Locate the cell with the specified text and output its [X, Y] center coordinate. 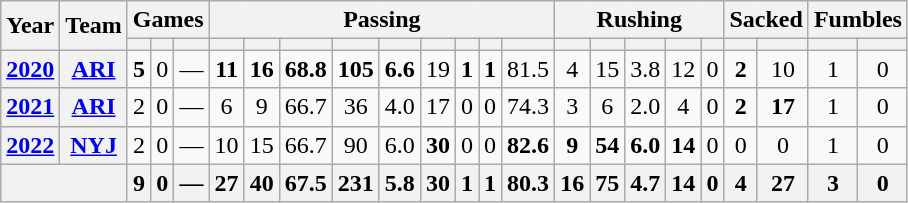
80.3 [528, 183]
40 [262, 183]
68.8 [306, 69]
231 [356, 183]
2020 [30, 69]
90 [356, 145]
4.7 [646, 183]
2021 [30, 107]
3.8 [646, 69]
36 [356, 107]
81.5 [528, 69]
2022 [30, 145]
Games [168, 20]
4.0 [400, 107]
82.6 [528, 145]
2.0 [646, 107]
75 [608, 183]
19 [438, 69]
5 [138, 69]
5.8 [400, 183]
11 [226, 69]
6.6 [400, 69]
54 [608, 145]
Rushing [640, 20]
105 [356, 69]
Passing [382, 20]
Year [30, 26]
12 [684, 69]
Fumbles [858, 20]
Sacked [766, 20]
74.3 [528, 107]
NYJ [94, 145]
67.5 [306, 183]
Team [94, 26]
